From the cell containing the given text, extract its center point as [X, Y] coordinate. 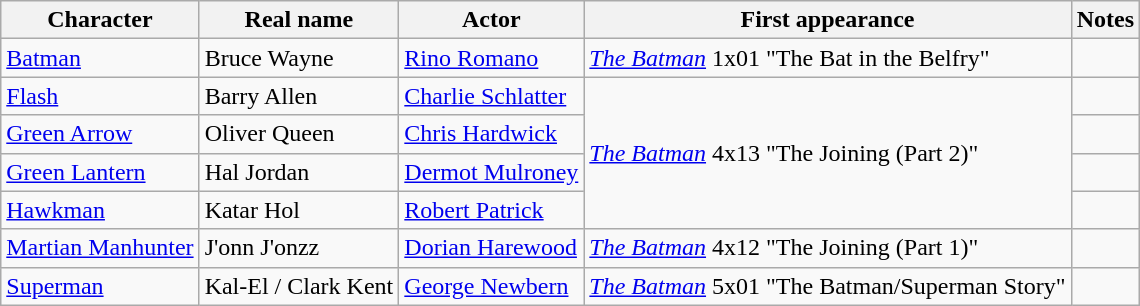
Hal Jordan [299, 172]
The Batman 5x01 "The Batman/Superman Story" [828, 286]
Green Lantern [100, 172]
The Batman 1x01 "The Bat in the Belfry" [828, 58]
Superman [100, 286]
J'onn J'onzz [299, 248]
The Batman 4x13 "The Joining (Part 2)" [828, 153]
Bruce Wayne [299, 58]
George Newbern [492, 286]
Katar Hol [299, 210]
Actor [492, 20]
Flash [100, 96]
Charlie Schlatter [492, 96]
Character [100, 20]
First appearance [828, 20]
Chris Hardwick [492, 134]
Kal-El / Clark Kent [299, 286]
Dermot Mulroney [492, 172]
Martian Manhunter [100, 248]
Hawkman [100, 210]
Robert Patrick [492, 210]
Barry Allen [299, 96]
Oliver Queen [299, 134]
Green Arrow [100, 134]
Rino Romano [492, 58]
Real name [299, 20]
Notes [1105, 20]
Batman [100, 58]
Dorian Harewood [492, 248]
The Batman 4x12 "The Joining (Part 1)" [828, 248]
